Pinpoint the cell where the given text exists, returning its [X, Y] midpoint coordinate. 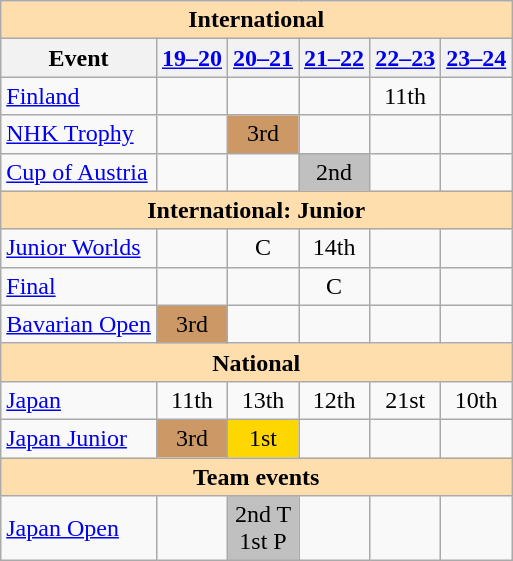
19–20 [192, 58]
12th [334, 400]
22–23 [406, 58]
Japan Junior [79, 438]
13th [262, 400]
14th [334, 248]
10th [476, 400]
Japan Open [79, 528]
International: Junior [256, 210]
Cup of Austria [79, 172]
NHK Trophy [79, 134]
20–21 [262, 58]
1st [262, 438]
21–22 [334, 58]
Finland [79, 96]
National [256, 362]
Event [79, 58]
Junior Worlds [79, 248]
23–24 [476, 58]
Final [79, 286]
Bavarian Open [79, 324]
Team events [256, 477]
2nd T1st P [262, 528]
21st [406, 400]
Japan [79, 400]
2nd [334, 172]
International [256, 20]
